Determine the [X, Y] coordinate at the center of the cell enclosing the given text.  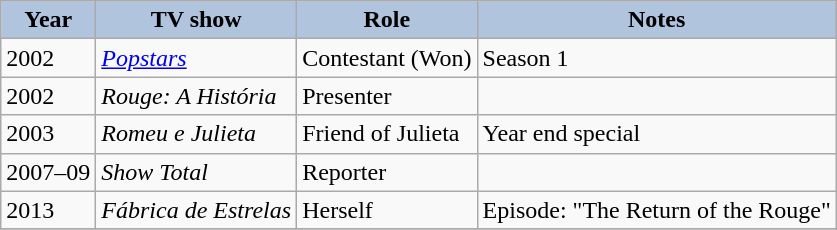
Popstars [196, 58]
TV show [196, 20]
Show Total [196, 172]
Romeu e Julieta [196, 134]
Year end special [656, 134]
Presenter [387, 96]
2013 [48, 210]
Season 1 [656, 58]
Herself [387, 210]
Reporter [387, 172]
Role [387, 20]
Friend of Julieta [387, 134]
Contestant (Won) [387, 58]
2003 [48, 134]
2007–09 [48, 172]
Rouge: A História [196, 96]
Episode: "The Return of the Rouge" [656, 210]
Fábrica de Estrelas [196, 210]
Year [48, 20]
Notes [656, 20]
